From the cell containing the given text, extract its center point as [X, Y] coordinate. 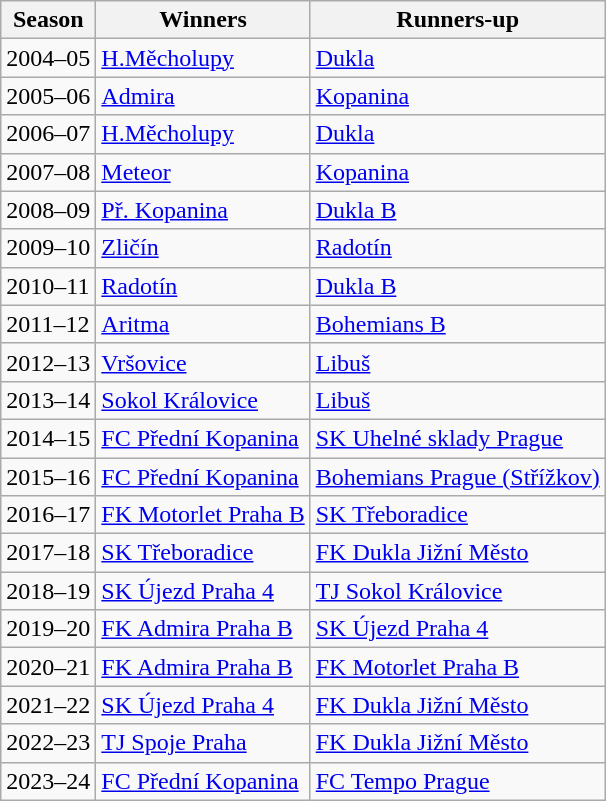
SK Uhelné sklady Prague [458, 438]
Př. Kopanina [203, 210]
Season [48, 20]
2022–23 [48, 743]
2015–16 [48, 477]
Runners-up [458, 20]
Meteor [203, 172]
2016–17 [48, 515]
2013–14 [48, 400]
2023–24 [48, 781]
Aritma [203, 324]
2006–07 [48, 134]
TJ Sokol Královice [458, 591]
Zličín [203, 248]
2011–12 [48, 324]
TJ Spoje Praha [203, 743]
2004–05 [48, 58]
Bohemians Prague (Střížkov) [458, 477]
2007–08 [48, 172]
2012–13 [48, 362]
2017–18 [48, 553]
2018–19 [48, 591]
Vršovice [203, 362]
2019–20 [48, 629]
2020–21 [48, 667]
Winners [203, 20]
2008–09 [48, 210]
FC Tempo Prague [458, 781]
2009–10 [48, 248]
Sokol Královice [203, 400]
2021–22 [48, 705]
Admira [203, 96]
2005–06 [48, 96]
2014–15 [48, 438]
2010–11 [48, 286]
Bohemians B [458, 324]
